From the cell containing the given text, extract its center point as [x, y] coordinate. 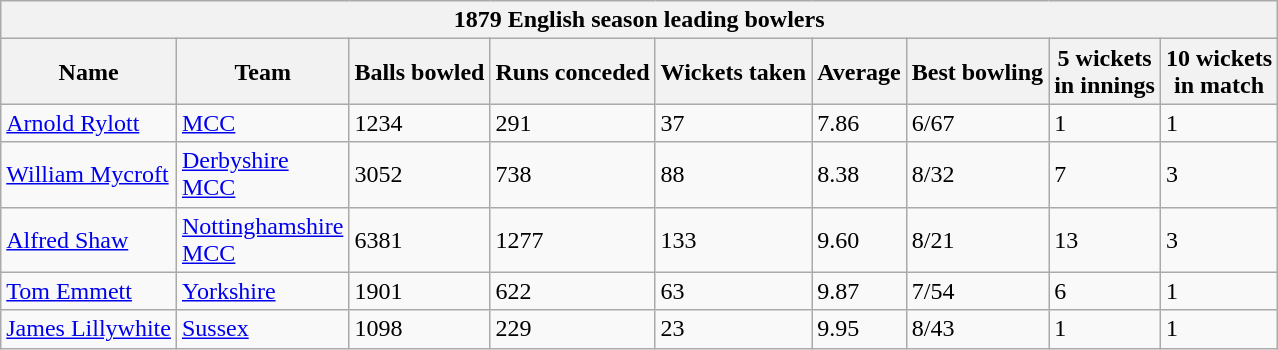
Runs conceded [572, 72]
James Lillywhite [89, 329]
6381 [420, 240]
Yorkshire [262, 291]
9.95 [860, 329]
229 [572, 329]
1234 [420, 123]
7 [1105, 174]
Wickets taken [734, 72]
8.38 [860, 174]
23 [734, 329]
MCC [262, 123]
Sussex [262, 329]
37 [734, 123]
Arnold Rylott [89, 123]
Tom Emmett [89, 291]
5 wicketsin innings [1105, 72]
1098 [420, 329]
7.86 [860, 123]
Balls bowled [420, 72]
8/21 [977, 240]
8/32 [977, 174]
3052 [420, 174]
Average [860, 72]
63 [734, 291]
738 [572, 174]
Best bowling [977, 72]
10 wicketsin match [1218, 72]
6/67 [977, 123]
7/54 [977, 291]
Alfred Shaw [89, 240]
6 [1105, 291]
13 [1105, 240]
291 [572, 123]
88 [734, 174]
622 [572, 291]
8/43 [977, 329]
9.60 [860, 240]
DerbyshireMCC [262, 174]
1277 [572, 240]
9.87 [860, 291]
1901 [420, 291]
1879 English season leading bowlers [640, 20]
NottinghamshireMCC [262, 240]
133 [734, 240]
Name [89, 72]
Team [262, 72]
William Mycroft [89, 174]
